Search for the cell housing the specified text and yield its [X, Y] center coordinate. 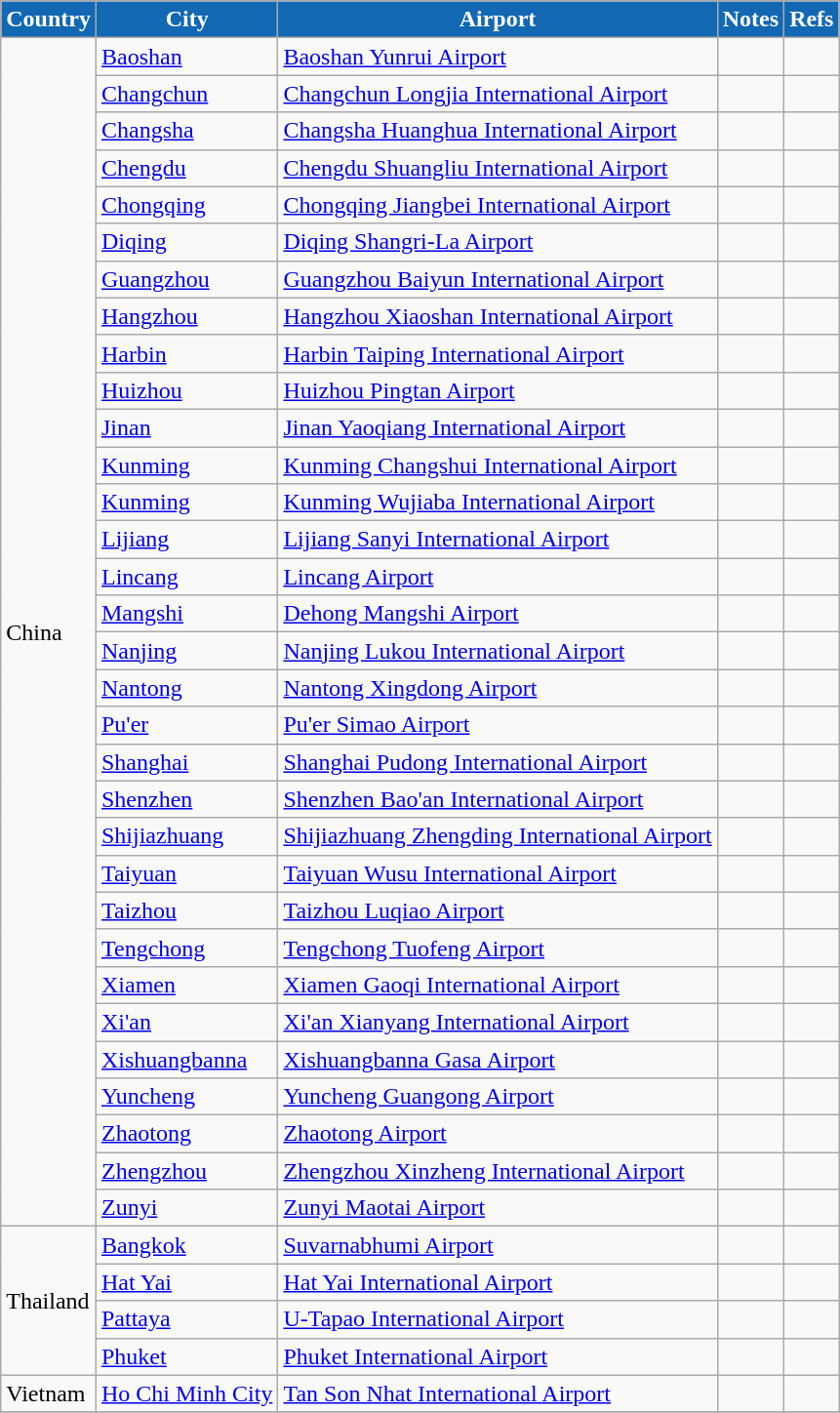
Taizhou [186, 910]
Vietnam [49, 1393]
Nanjing Lukou International Airport [498, 651]
Baoshan Yunrui Airport [498, 57]
Diqing Shangri-La Airport [498, 242]
Notes [750, 20]
Zhengzhou Xinzheng International Airport [498, 1171]
Suvarnabhumi Airport [498, 1245]
Nanjing [186, 651]
Changchun [186, 94]
Chengdu Shuangliu International Airport [498, 168]
Changchun Longjia International Airport [498, 94]
Shijiazhuang Zhengding International Airport [498, 836]
Shijiazhuang [186, 836]
Jinan Yaoqiang International Airport [498, 427]
Phuket International Airport [498, 1356]
China [49, 632]
Hangzhou Xiaoshan International Airport [498, 316]
Pu'er Simao Airport [498, 725]
Hat Yai [186, 1282]
Lijiang Sanyi International Airport [498, 540]
Changsha Huanghua International Airport [498, 131]
Huizhou [186, 390]
City [186, 20]
Xishuangbanna [186, 1059]
Changsha [186, 131]
Airport [498, 20]
Yuncheng [186, 1097]
Chengdu [186, 168]
Lijiang [186, 540]
Thailand [49, 1301]
Taiyuan [186, 873]
Xishuangbanna Gasa Airport [498, 1059]
Hat Yai International Airport [498, 1282]
Xiamen [186, 985]
Pu'er [186, 725]
Chongqing Jiangbei International Airport [498, 205]
U-Tapao International Airport [498, 1319]
Xi'an Xianyang International Airport [498, 1022]
Jinan [186, 427]
Pattaya [186, 1319]
Harbin [186, 353]
Huizhou Pingtan Airport [498, 390]
Taiyuan Wusu International Airport [498, 873]
Xi'an [186, 1022]
Bangkok [186, 1245]
Phuket [186, 1356]
Diqing [186, 242]
Zunyi Maotai Airport [498, 1208]
Shenzhen [186, 799]
Tengchong Tuofeng Airport [498, 948]
Country [49, 20]
Nantong [186, 688]
Chongqing [186, 205]
Kunming Wujiaba International Airport [498, 503]
Lincang [186, 577]
Taizhou Luqiao Airport [498, 910]
Baoshan [186, 57]
Refs [812, 20]
Ho Chi Minh City [186, 1393]
Tan Son Nhat International Airport [498, 1393]
Lincang Airport [498, 577]
Hangzhou [186, 316]
Harbin Taiping International Airport [498, 353]
Dehong Mangshi Airport [498, 614]
Zhengzhou [186, 1171]
Yuncheng Guangong Airport [498, 1097]
Zunyi [186, 1208]
Guangzhou [186, 279]
Zhaotong [186, 1134]
Nantong Xingdong Airport [498, 688]
Mangshi [186, 614]
Kunming Changshui International Airport [498, 465]
Tengchong [186, 948]
Shanghai Pudong International Airport [498, 762]
Shanghai [186, 762]
Xiamen Gaoqi International Airport [498, 985]
Shenzhen Bao'an International Airport [498, 799]
Zhaotong Airport [498, 1134]
Guangzhou Baiyun International Airport [498, 279]
